From the cell containing the given text, extract its center point as [x, y] coordinate. 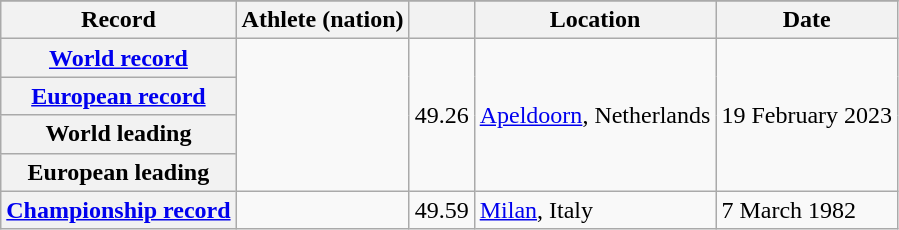
European leading [118, 172]
Championship record [118, 210]
Record [118, 20]
European record [118, 96]
7 March 1982 [807, 210]
19 February 2023 [807, 115]
World leading [118, 134]
49.26 [442, 115]
World record [118, 58]
Apeldoorn, Netherlands [595, 115]
Location [595, 20]
Date [807, 20]
Athlete (nation) [322, 20]
Milan, Italy [595, 210]
49.59 [442, 210]
